From the cell containing the given text, extract its center point as [x, y] coordinate. 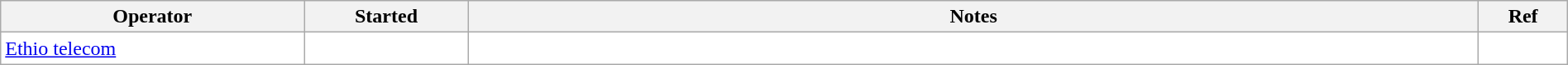
Operator [152, 17]
Ethio telecom [152, 48]
Notes [973, 17]
Ref [1523, 17]
Started [386, 17]
